Detect which cell encompasses the target text, then output its [x, y] center coordinate. 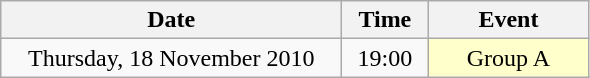
Event [508, 20]
Date [172, 20]
Group A [508, 58]
Thursday, 18 November 2010 [172, 58]
Time [385, 20]
19:00 [385, 58]
